Capture the cell that displays the provided text and extract its [x, y] central coordinate. 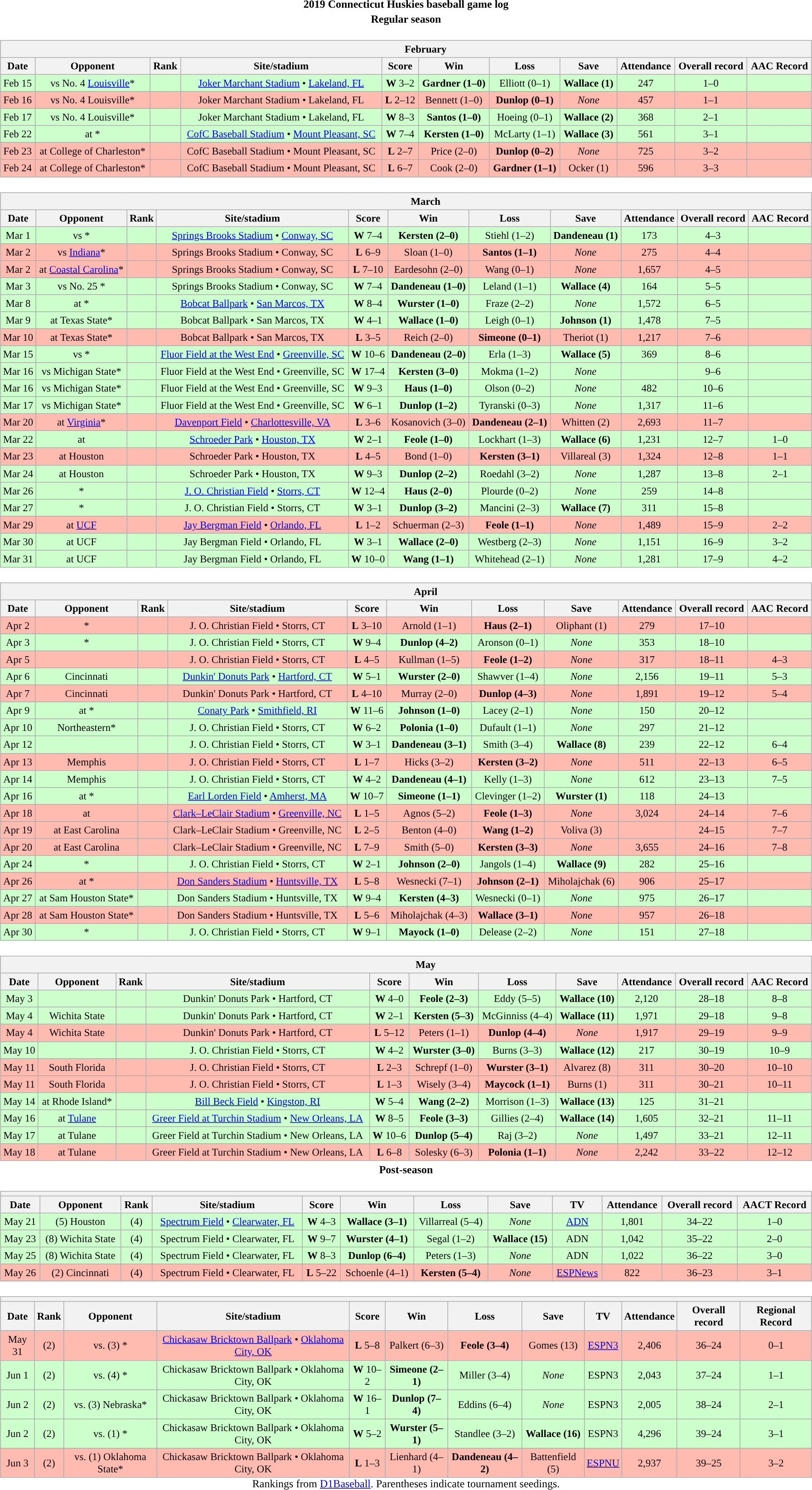
10–9 [780, 1050]
Miholajchak (6) [581, 881]
20–12 [711, 711]
Wallace (6) [585, 440]
Kosanovich (3–0) [429, 422]
Wang (1–2) [507, 830]
Agnos (5–2) [429, 813]
L 2–3 [389, 1067]
W 8–4 [368, 303]
3,655 [647, 847]
Kersten (3–2) [507, 762]
297 [647, 728]
AACT Record [774, 1205]
Raj (3–2) [517, 1135]
Jun 1 [18, 1375]
Dunlop (0–2) [525, 151]
Apr 6 [18, 677]
Wurster (4–1) [377, 1238]
May 18 [19, 1152]
May 16 [19, 1118]
Dunlop (7–4) [417, 1404]
28–18 [711, 999]
L 3–10 [367, 625]
Eardesohn (2–0) [429, 269]
Gillies (2–4) [517, 1118]
May 3 [19, 999]
21–12 [711, 728]
Mar 15 [18, 354]
13–8 [713, 474]
38–24 [709, 1404]
Benton (4–0) [429, 830]
Schuerman (2–3) [429, 525]
Eddy (5–5) [517, 999]
Kersten (5–3) [444, 1016]
Dandeneau (4–2) [485, 1463]
W 6–1 [368, 406]
Cook (2–0) [454, 168]
30–19 [711, 1050]
vs. (3) * [111, 1346]
Wurster (3–0) [444, 1050]
Wallace (12) [587, 1050]
Solesky (6–3) [444, 1152]
Apr 13 [18, 762]
Apr 30 [18, 932]
Kelly (1–3) [507, 779]
Wesnecki (7–1) [429, 881]
2,693 [649, 422]
Apr 2 [18, 625]
Mar 22 [18, 440]
Dunlop (0–1) [525, 100]
Apr 28 [18, 915]
at Rhode Island* [77, 1101]
Schoenle (4–1) [377, 1273]
1,917 [647, 1033]
19–12 [711, 694]
3,024 [647, 813]
May 21 [20, 1222]
Mar 31 [18, 559]
275 [649, 252]
1,657 [649, 269]
29–19 [711, 1033]
279 [647, 625]
L 2–7 [400, 151]
26–18 [711, 915]
Wallace (1–0) [429, 320]
Mar 8 [18, 303]
May 23 [20, 1238]
217 [647, 1050]
11–6 [713, 406]
Wallace (7) [585, 508]
18–10 [711, 643]
14–8 [713, 491]
at Coastal Carolina* [82, 269]
7–8 [779, 847]
W 17–4 [368, 371]
W 10–2 [367, 1375]
259 [649, 491]
Mar 20 [18, 422]
Mar 10 [18, 337]
1,317 [649, 406]
L 7–9 [367, 847]
Bond (1–0) [429, 456]
Elliott (0–1) [525, 83]
Villareal (3) [585, 456]
Burns (1) [587, 1084]
Wurster (5–1) [417, 1434]
Wallace (2) [588, 117]
Wang (1–1) [429, 559]
Gomes (13) [553, 1346]
4–2 [780, 559]
Leland (1–1) [509, 286]
19–11 [711, 677]
L 1–7 [367, 762]
Stiehl (1–2) [509, 235]
Wallace (4) [585, 286]
W 4–3 [322, 1222]
Haus (2–0) [429, 491]
(2) Cincinnati [80, 1273]
4–5 [713, 269]
Erla (1–3) [509, 354]
Haus (1–0) [429, 388]
April [406, 591]
Mar 26 [18, 491]
9–6 [713, 371]
6–4 [779, 745]
8–8 [780, 999]
32–21 [711, 1118]
Theriot (1) [585, 337]
Segal (1–2) [451, 1238]
Wallace (10) [587, 999]
Plourde (0–2) [509, 491]
164 [649, 286]
W 10–7 [367, 796]
24–16 [711, 847]
Dunlop (6–4) [377, 1256]
725 [645, 151]
Mancini (2–3) [509, 508]
Dandeneau (2–0) [429, 354]
Feole (1–2) [507, 659]
33–22 [711, 1152]
Wallace (1) [588, 83]
L 2–12 [400, 100]
May 10 [19, 1050]
1,497 [647, 1135]
10–6 [713, 388]
ESPNews [577, 1273]
1,891 [647, 694]
317 [647, 659]
Miholajchak (4–3) [429, 915]
Wallace (2–0) [429, 542]
Santos (1–0) [454, 117]
Feole (1–1) [509, 525]
Mar 17 [18, 406]
Mar 24 [18, 474]
457 [645, 100]
Wallace (5) [585, 354]
15–9 [713, 525]
ESPNU [604, 1463]
at Virginia* [82, 422]
Roedahl (3–2) [509, 474]
Lienhard (4–1) [417, 1463]
Wallace (11) [587, 1016]
1,042 [632, 1238]
5–3 [779, 677]
Wurster (1–0) [429, 303]
Kersten (3–3) [507, 847]
24–14 [711, 813]
L 3–6 [368, 422]
Wurster (2–0) [429, 677]
Dunlop (4–2) [429, 643]
Tyranski (0–3) [509, 406]
906 [647, 881]
Johnson (1–0) [429, 711]
1,324 [649, 456]
W 5–2 [367, 1434]
Santos (1–1) [509, 252]
2,937 [649, 1463]
Dandeneau (2–1) [509, 422]
vs Indiana* [82, 252]
8–6 [713, 354]
9–8 [780, 1016]
L 7–10 [368, 269]
L 2–5 [367, 830]
Polonia (1–0) [429, 728]
Mar 3 [18, 286]
Eddins (6–4) [485, 1404]
27–18 [711, 932]
Johnson (1) [585, 320]
Apr 14 [18, 779]
Arnold (1–1) [429, 625]
30–20 [711, 1067]
Lacey (2–1) [507, 711]
Voliva (3) [581, 830]
Apr 27 [18, 898]
12–11 [780, 1135]
Feole (2–3) [444, 999]
150 [647, 711]
30–21 [711, 1084]
W 6–2 [367, 728]
39–24 [709, 1434]
1,151 [649, 542]
Palkert (6–3) [417, 1346]
Mokma (1–2) [509, 371]
Whitehead (2–1) [509, 559]
L 6–9 [368, 252]
L 4–10 [367, 694]
W 5–4 [389, 1101]
Conaty Park • Smithfield, RI [257, 711]
Smith (3–4) [507, 745]
Dunlop (3–2) [429, 508]
511 [647, 762]
Westberg (2–3) [509, 542]
36–22 [700, 1256]
Standlee (3–2) [485, 1434]
Johnson (2–1) [507, 881]
L 3–5 [368, 337]
482 [649, 388]
Smith (5–0) [429, 847]
Wallace (14) [587, 1118]
2–0 [774, 1238]
L 5–22 [322, 1273]
247 [645, 83]
2,043 [649, 1375]
39–25 [709, 1463]
22–12 [711, 745]
37–24 [709, 1375]
Wisely (3–4) [444, 1084]
May 31 [18, 1346]
18–11 [711, 659]
vs. (4) * [111, 1375]
Wallace (13) [587, 1101]
Kersten (4–3) [429, 898]
Kersten (3–1) [509, 456]
Kersten (3–0) [429, 371]
1,287 [649, 474]
Feb 16 [18, 100]
Earl Lorden Field • Amherst, MA [257, 796]
W 4–0 [389, 999]
282 [647, 864]
5–5 [713, 286]
May [406, 965]
McLarty (1–1) [525, 134]
34–22 [700, 1222]
10–10 [780, 1067]
561 [645, 134]
Jun 3 [18, 1463]
Apr 5 [18, 659]
Burns (3–3) [517, 1050]
Apr 24 [18, 864]
24–13 [711, 796]
Wallace (8) [581, 745]
L 5–12 [389, 1033]
125 [647, 1101]
Peters (1–3) [451, 1256]
Mar 29 [18, 525]
15–8 [713, 508]
12–12 [780, 1152]
Simeone (1–1) [429, 796]
L 6–7 [400, 168]
Polonia (1–1) [517, 1152]
Apr 18 [18, 813]
Apr 9 [18, 711]
11–7 [713, 422]
33–21 [711, 1135]
Mar 1 [18, 235]
36–23 [700, 1273]
Johnson (2–0) [429, 864]
23–13 [711, 779]
7–7 [779, 830]
Battenfield (5) [553, 1463]
Shawver (1–4) [507, 677]
W 16–1 [367, 1404]
353 [647, 643]
Simeone (2–1) [417, 1375]
Bennett (1–0) [454, 100]
368 [645, 117]
22–13 [711, 762]
Simeone (0–1) [509, 337]
12–7 [713, 440]
822 [632, 1273]
W 5–1 [367, 677]
957 [647, 915]
McGinniss (4–4) [517, 1016]
Apr 10 [18, 728]
612 [647, 779]
Price (2–0) [454, 151]
(5) Houston [80, 1222]
Wesnecki (0–1) [507, 898]
Morrison (1–3) [517, 1101]
Dandeneau (4–1) [429, 779]
Gardner (1–1) [525, 168]
35–22 [700, 1238]
Aronson (0–1) [507, 643]
vs. (1) * [111, 1434]
Apr 3 [18, 643]
3–0 [774, 1256]
1,478 [649, 320]
Dunlop (5–4) [444, 1135]
Davenport Field • Charlottesville, VA [252, 422]
Hicks (3–2) [429, 762]
Olson (0–2) [509, 388]
25–16 [711, 864]
1,231 [649, 440]
Dunlop (4–4) [517, 1033]
Kullman (1–5) [429, 659]
Kersten (1–0) [454, 134]
Apr 19 [18, 830]
Feb 17 [18, 117]
Lockhart (1–3) [509, 440]
596 [645, 168]
Miller (3–4) [485, 1375]
24–15 [711, 830]
Mayock (1–0) [429, 932]
5–4 [779, 694]
W 11–6 [367, 711]
Murray (2–0) [429, 694]
Jangols (1–4) [507, 864]
W 12–4 [368, 491]
Dufault (1–1) [507, 728]
May 14 [19, 1101]
Sloan (1–0) [429, 252]
Clevinger (1–2) [507, 796]
1,971 [647, 1016]
Hoeing (0–1) [525, 117]
Apr 12 [18, 745]
W 9–1 [367, 932]
11–11 [780, 1118]
16–9 [713, 542]
10–11 [780, 1084]
Villarreal (5–4) [451, 1222]
Feole (3–3) [444, 1118]
Kersten (5–4) [451, 1273]
Maycock (1–1) [517, 1084]
3–3 [711, 168]
W 4–1 [368, 320]
Bill Beck Field • Kingston, RI [258, 1101]
W 9–7 [322, 1238]
Leigh (0–1) [509, 320]
W 8–5 [389, 1118]
W 3–2 [400, 83]
Wurster (1) [581, 796]
1,217 [649, 337]
4–4 [713, 252]
2,120 [647, 999]
Feb 22 [18, 134]
Feole (1–3) [507, 813]
Dandeneau (3–1) [429, 745]
Dandeneau (1–0) [429, 286]
26–17 [711, 898]
17–9 [713, 559]
Mar 30 [18, 542]
Reich (2–0) [429, 337]
L 1–5 [367, 813]
1,281 [649, 559]
May 17 [19, 1135]
Feb 15 [18, 83]
Gardner (1–0) [454, 83]
Apr 26 [18, 881]
Dunlop (2–2) [429, 474]
vs. (3) Nebraska* [111, 1404]
29–18 [711, 1016]
Schrepf (1–0) [444, 1067]
369 [649, 354]
Oliphant (1) [581, 625]
Mar 23 [18, 456]
12–8 [713, 456]
2,156 [647, 677]
Northeastern* [87, 728]
36–24 [709, 1346]
L 1–2 [368, 525]
Whitten (2) [585, 422]
2–2 [780, 525]
L 5–6 [367, 915]
Regional Record [776, 1316]
975 [647, 898]
Apr 20 [18, 847]
Haus (2–1) [507, 625]
151 [647, 932]
February [406, 49]
1,801 [632, 1222]
Wurster (3–1) [517, 1067]
Alvarez (8) [587, 1067]
4,296 [649, 1434]
0–1 [776, 1346]
Apr 7 [18, 694]
Dunlop (1–2) [429, 406]
2,406 [649, 1346]
vs No. 25 * [82, 286]
1,605 [647, 1118]
Wang (0–1) [509, 269]
Feb 23 [18, 151]
Wallace (9) [581, 864]
W 10–0 [368, 559]
Mar 9 [18, 320]
Feole (3–4) [485, 1346]
9–9 [780, 1033]
Mar 27 [18, 508]
173 [649, 235]
May 25 [20, 1256]
March [406, 201]
2,005 [649, 1404]
Wallace (15) [520, 1238]
31–21 [711, 1101]
2,242 [647, 1152]
May 26 [20, 1273]
Feb 24 [18, 168]
1,572 [649, 303]
Apr 16 [18, 796]
1,489 [649, 525]
Dandeneau (1) [585, 235]
Peters (1–1) [444, 1033]
Fraze (2–2) [509, 303]
Kersten (2–0) [429, 235]
Wang (2–2) [444, 1101]
vs. (1) Oklahoma State* [111, 1463]
Delease (2–2) [507, 932]
Wallace (16) [553, 1434]
25–17 [711, 881]
L 6–8 [389, 1152]
Dunlop (4–3) [507, 694]
Feole (1–0) [429, 440]
1,022 [632, 1256]
239 [647, 745]
118 [647, 796]
Wallace (3) [588, 134]
17–10 [711, 625]
Ocker (1) [588, 168]
